For the text-containing cell, return its midpoint in (x, y) coordinate format. 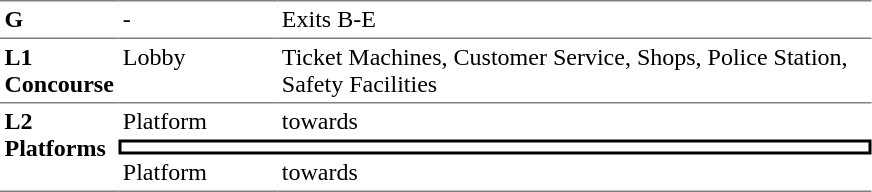
Lobby (198, 71)
Ticket Machines, Customer Service, Shops, Police Station, Safety Facilities (574, 71)
L2Platforms (59, 148)
L1Concourse (59, 71)
- (198, 19)
Exits B-E (574, 19)
G (59, 19)
